Locate the cell with the specified text and output its [X, Y] center coordinate. 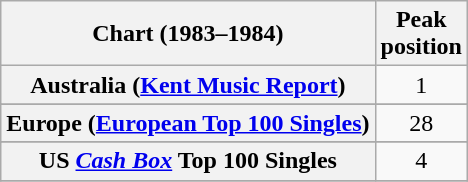
Chart (1983–1984) [188, 34]
Peakposition [421, 34]
Europe (European Top 100 Singles) [188, 123]
4 [421, 161]
28 [421, 123]
Australia (Kent Music Report) [188, 85]
US Cash Box Top 100 Singles [188, 161]
1 [421, 85]
